Provide the [x, y] coordinate of the cell's center where the given text is located.  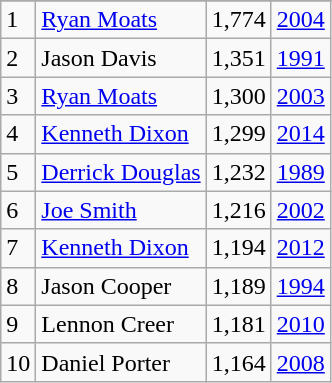
10 [18, 362]
2002 [300, 210]
1,299 [238, 134]
1,189 [238, 286]
4 [18, 134]
1,774 [238, 20]
1991 [300, 58]
9 [18, 324]
2012 [300, 248]
Daniel Porter [121, 362]
Jason Cooper [121, 286]
5 [18, 172]
2004 [300, 20]
1,232 [238, 172]
1,194 [238, 248]
3 [18, 96]
Derrick Douglas [121, 172]
1,164 [238, 362]
Lennon Creer [121, 324]
8 [18, 286]
1989 [300, 172]
2014 [300, 134]
2 [18, 58]
1,216 [238, 210]
6 [18, 210]
Jason Davis [121, 58]
1,351 [238, 58]
2010 [300, 324]
2003 [300, 96]
7 [18, 248]
1 [18, 20]
Joe Smith [121, 210]
1,300 [238, 96]
1,181 [238, 324]
1994 [300, 286]
2008 [300, 362]
